Pinpoint the cell where the given text exists, returning its [X, Y] midpoint coordinate. 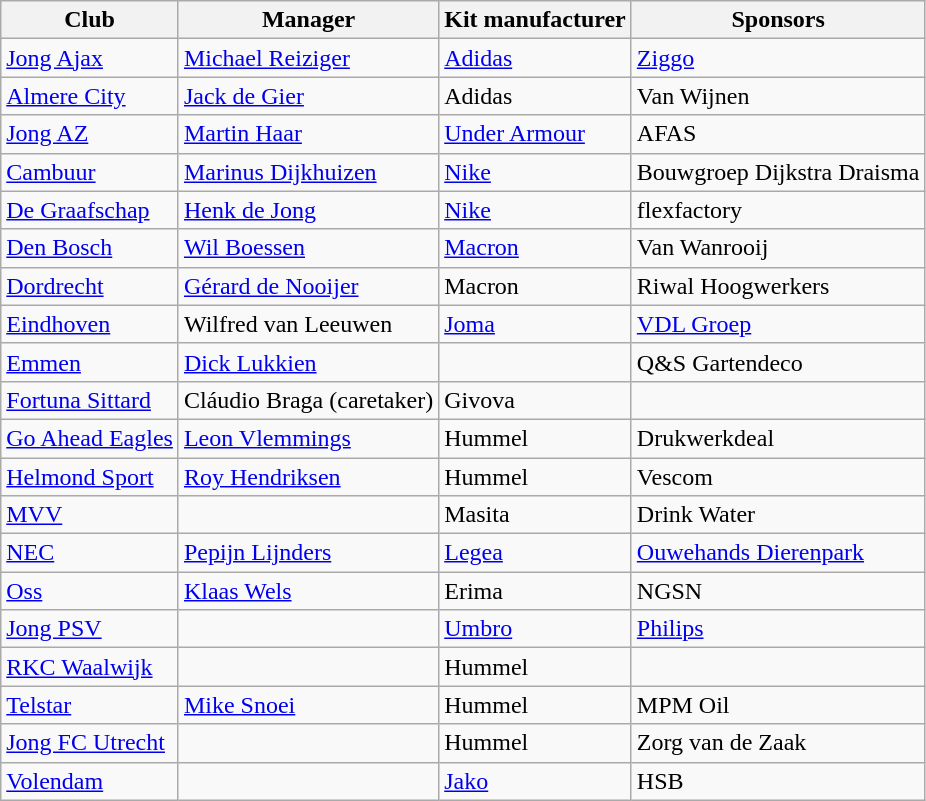
Wil Boessen [308, 248]
Ouwehands Dierenpark [778, 553]
Van Wanrooij [778, 248]
Go Ahead Eagles [90, 438]
Cambuur [90, 172]
Bouwgroep Dijkstra Draisma [778, 172]
De Graafschap [90, 210]
Drink Water [778, 515]
Fortuna Sittard [90, 400]
HSB [778, 781]
MPM Oil [778, 705]
Drukwerkdeal [778, 438]
Michael Reiziger [308, 58]
Henk de Jong [308, 210]
Jong PSV [90, 629]
Emmen [90, 362]
Riwal Hoogwerkers [778, 286]
Under Armour [536, 134]
Helmond Sport [90, 477]
Erima [536, 591]
NEC [90, 553]
Marinus Dijkhuizen [308, 172]
flexfactory [778, 210]
Oss [90, 591]
Sponsors [778, 20]
NGSN [778, 591]
Klaas Wels [308, 591]
Kit manufacturer [536, 20]
Volendam [90, 781]
Joma [536, 324]
Eindhoven [90, 324]
MVV [90, 515]
Zorg van de Zaak [778, 743]
Wilfred van Leeuwen [308, 324]
Jack de Gier [308, 96]
Gérard de Nooijer [308, 286]
Cláudio Braga (caretaker) [308, 400]
Ziggo [778, 58]
Dick Lukkien [308, 362]
Martin Haar [308, 134]
Umbro [536, 629]
AFAS [778, 134]
Den Bosch [90, 248]
Club [90, 20]
Leon Vlemmings [308, 438]
Telstar [90, 705]
Jako [536, 781]
Jong FC Utrecht [90, 743]
Almere City [90, 96]
Pepijn Lijnders [308, 553]
Mike Snoei [308, 705]
RKC Waalwijk [90, 667]
Q&S Gartendeco [778, 362]
Jong AZ [90, 134]
Dordrecht [90, 286]
VDL Groep [778, 324]
Jong Ajax [90, 58]
Vescom [778, 477]
Philips [778, 629]
Masita [536, 515]
Legea [536, 553]
Van Wijnen [778, 96]
Givova [536, 400]
Roy Hendriksen [308, 477]
Manager [308, 20]
